Provide the [x, y] coordinate of the cell's center where the given text is located.  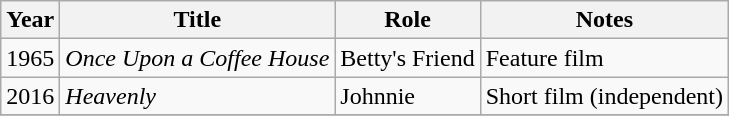
Year [30, 20]
Notes [604, 20]
Betty's Friend [408, 58]
Title [198, 20]
Once Upon a Coffee House [198, 58]
Heavenly [198, 96]
2016 [30, 96]
Johnnie [408, 96]
1965 [30, 58]
Role [408, 20]
Feature film [604, 58]
Short film (independent) [604, 96]
